From the cell containing the given text, extract its center point as [x, y] coordinate. 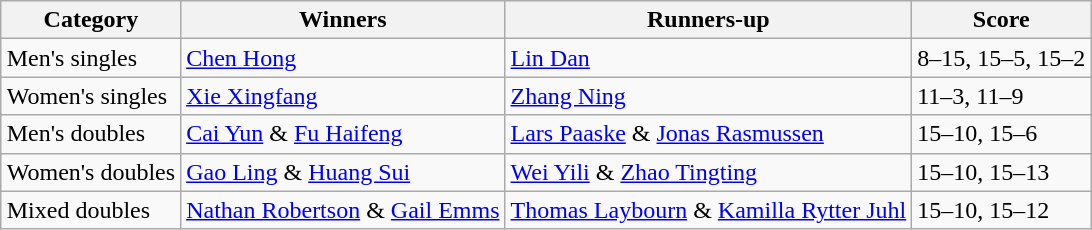
Lars Paaske & Jonas Rasmussen [708, 134]
Lin Dan [708, 58]
Nathan Robertson & Gail Emms [343, 210]
15–10, 15–6 [1002, 134]
Score [1002, 20]
Zhang Ning [708, 96]
Wei Yili & Zhao Tingting [708, 172]
Women's singles [90, 96]
15–10, 15–13 [1002, 172]
8–15, 15–5, 15–2 [1002, 58]
Cai Yun & Fu Haifeng [343, 134]
Category [90, 20]
Thomas Laybourn & Kamilla Rytter Juhl [708, 210]
Runners-up [708, 20]
Gao Ling & Huang Sui [343, 172]
Women's doubles [90, 172]
15–10, 15–12 [1002, 210]
Men's doubles [90, 134]
Winners [343, 20]
Mixed doubles [90, 210]
11–3, 11–9 [1002, 96]
Chen Hong [343, 58]
Men's singles [90, 58]
Xie Xingfang [343, 96]
